Provide the (X, Y) coordinate of the cell's center where the given text is located.  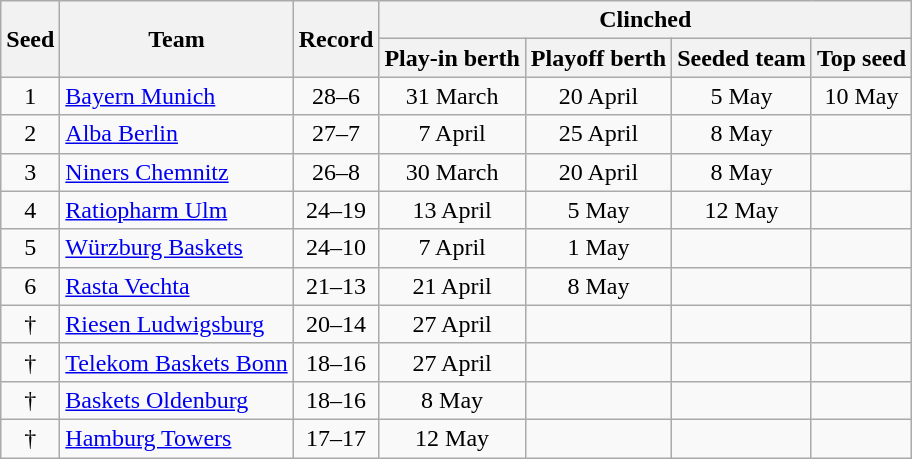
24–19 (336, 210)
21–13 (336, 286)
Hamburg Towers (176, 438)
Clinched (646, 20)
24–10 (336, 248)
Riesen Ludwigsburg (176, 324)
Playoff berth (598, 58)
Rasta Vechta (176, 286)
Seeded team (742, 58)
3 (30, 172)
10 May (861, 96)
2 (30, 134)
4 (30, 210)
20–14 (336, 324)
27–7 (336, 134)
25 April (598, 134)
Telekom Baskets Bonn (176, 362)
Baskets Oldenburg (176, 400)
Würzburg Baskets (176, 248)
Niners Chemnitz (176, 172)
21 April (452, 286)
28–6 (336, 96)
Alba Berlin (176, 134)
Bayern Munich (176, 96)
31 March (452, 96)
17–17 (336, 438)
26–8 (336, 172)
13 April (452, 210)
Play-in berth (452, 58)
30 March (452, 172)
Top seed (861, 58)
1 (30, 96)
Team (176, 39)
1 May (598, 248)
Seed (30, 39)
Ratiopharm Ulm (176, 210)
6 (30, 286)
5 (30, 248)
Record (336, 39)
